Output the (x, y) coordinate of the center of the cell containing the given text.  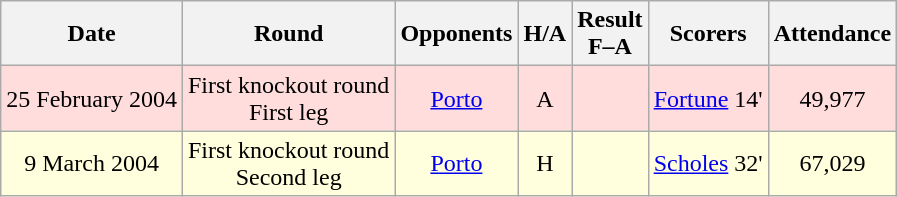
A (545, 98)
First knockout roundSecond leg (288, 164)
9 March 2004 (92, 164)
Attendance (832, 34)
Opponents (456, 34)
First knockout roundFirst leg (288, 98)
Scholes 32' (708, 164)
Round (288, 34)
ResultF–A (610, 34)
49,977 (832, 98)
H/A (545, 34)
H (545, 164)
25 February 2004 (92, 98)
Date (92, 34)
Scorers (708, 34)
Fortune 14' (708, 98)
67,029 (832, 164)
